Output the [x, y] coordinate of the center of the cell containing the given text.  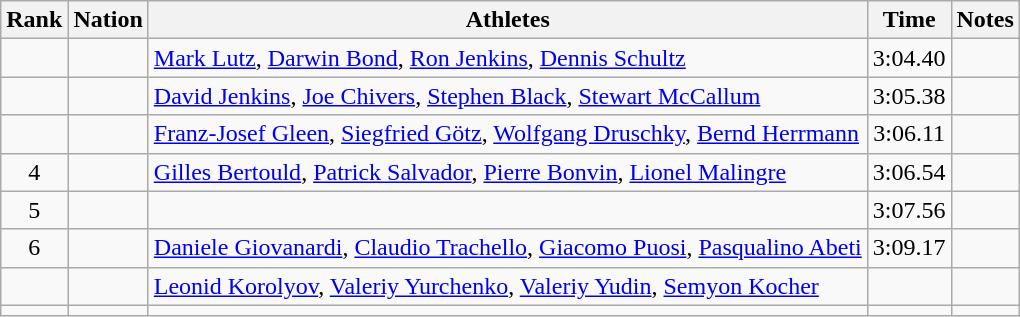
3:04.40 [909, 58]
Nation [108, 20]
Mark Lutz, Darwin Bond, Ron Jenkins, Dennis Schultz [508, 58]
6 [34, 248]
3:06.11 [909, 134]
3:06.54 [909, 172]
5 [34, 210]
4 [34, 172]
Notes [985, 20]
Athletes [508, 20]
Franz-Josef Gleen, Siegfried Götz, Wolfgang Druschky, Bernd Herrmann [508, 134]
3:09.17 [909, 248]
David Jenkins, Joe Chivers, Stephen Black, Stewart McCallum [508, 96]
3:07.56 [909, 210]
3:05.38 [909, 96]
Time [909, 20]
Leonid Korolyov, Valeriy Yurchenko, Valeriy Yudin, Semyon Kocher [508, 286]
Rank [34, 20]
Gilles Bertould, Patrick Salvador, Pierre Bonvin, Lionel Malingre [508, 172]
Daniele Giovanardi, Claudio Trachello, Giacomo Puosi, Pasqualino Abeti [508, 248]
